Identify which cell holds the provided text, then report its (x, y) central coordinate. 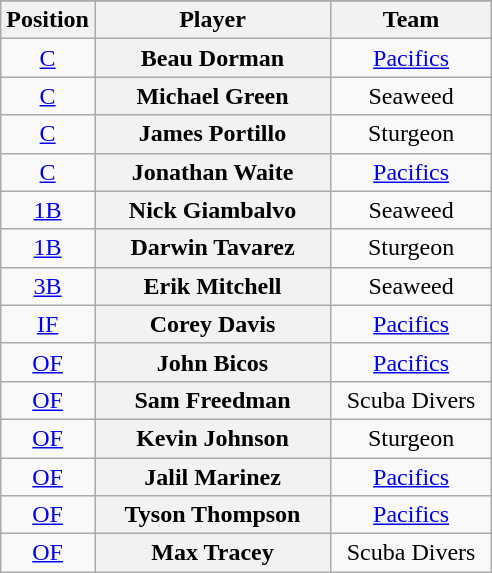
IF (48, 324)
Michael Green (212, 96)
Sam Freedman (212, 400)
Jalil Marinez (212, 477)
3B (48, 286)
Tyson Thompson (212, 515)
Position (48, 20)
Kevin Johnson (212, 438)
James Portillo (212, 134)
Player (212, 20)
Jonathan Waite (212, 172)
Nick Giambalvo (212, 210)
Darwin Tavarez (212, 248)
John Bicos (212, 362)
Team (412, 20)
Beau Dorman (212, 58)
Erik Mitchell (212, 286)
Corey Davis (212, 324)
Max Tracey (212, 553)
